Return the (x, y) coordinate for the center point of the cell that contains the specified text.  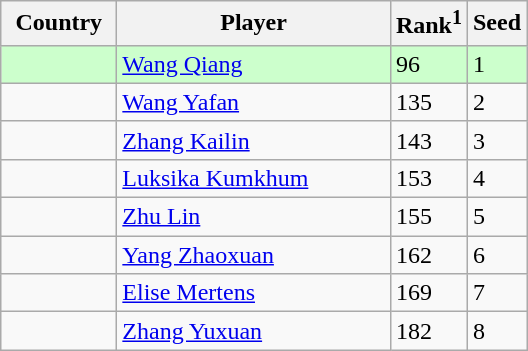
182 (428, 331)
Yang Zhaoxuan (254, 255)
4 (496, 178)
Player (254, 24)
7 (496, 293)
Zhang Kailin (254, 140)
143 (428, 140)
6 (496, 255)
162 (428, 255)
Country (59, 24)
3 (496, 140)
Seed (496, 24)
8 (496, 331)
155 (428, 217)
Rank1 (428, 24)
Elise Mertens (254, 293)
Wang Yafan (254, 102)
96 (428, 64)
Luksika Kumkhum (254, 178)
1 (496, 64)
2 (496, 102)
Zhu Lin (254, 217)
153 (428, 178)
5 (496, 217)
Wang Qiang (254, 64)
169 (428, 293)
Zhang Yuxuan (254, 331)
135 (428, 102)
